Detect which cell encompasses the target text, then output its (x, y) center coordinate. 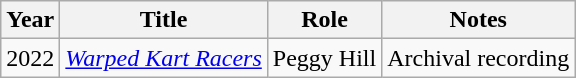
Notes (478, 20)
Role (324, 20)
Archival recording (478, 58)
Peggy Hill (324, 58)
Warped Kart Racers (164, 58)
Year (30, 20)
Title (164, 20)
2022 (30, 58)
